Extract the [X, Y] coordinate from the center of the cell holding the provided text.  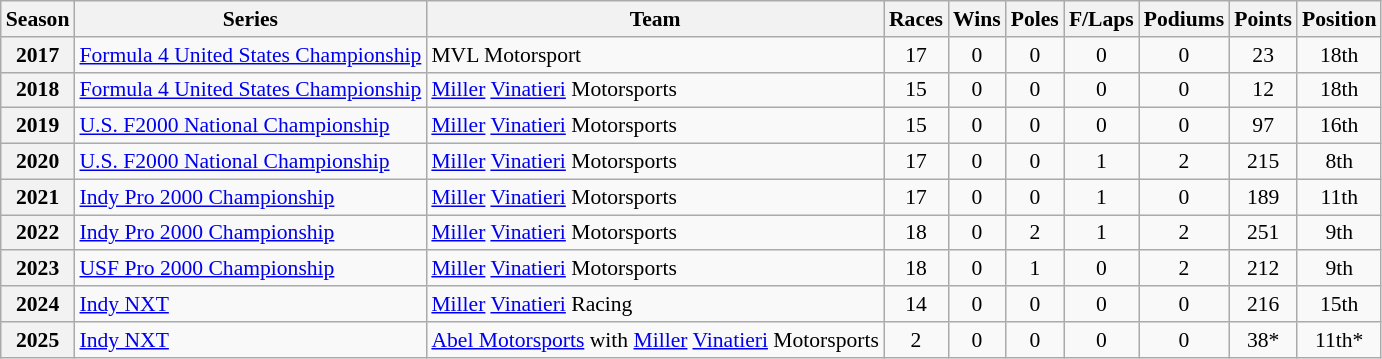
14 [916, 304]
MVL Motorsport [655, 55]
Poles [1035, 19]
Wins [977, 19]
2022 [38, 233]
2020 [38, 162]
Position [1339, 19]
11th* [1339, 340]
2018 [38, 90]
2023 [38, 269]
12 [1263, 90]
Series [250, 19]
38* [1263, 340]
Races [916, 19]
Abel Motorsports with Miller Vinatieri Motorsports [655, 340]
15th [1339, 304]
Season [38, 19]
2017 [38, 55]
Points [1263, 19]
2021 [38, 197]
Team [655, 19]
8th [1339, 162]
11th [1339, 197]
Miller Vinatieri Racing [655, 304]
Podiums [1184, 19]
USF Pro 2000 Championship [250, 269]
2025 [38, 340]
212 [1263, 269]
23 [1263, 55]
16th [1339, 126]
216 [1263, 304]
215 [1263, 162]
97 [1263, 126]
2019 [38, 126]
251 [1263, 233]
189 [1263, 197]
F/Laps [1102, 19]
2024 [38, 304]
